Search for the cell housing the specified text and yield its (X, Y) center coordinate. 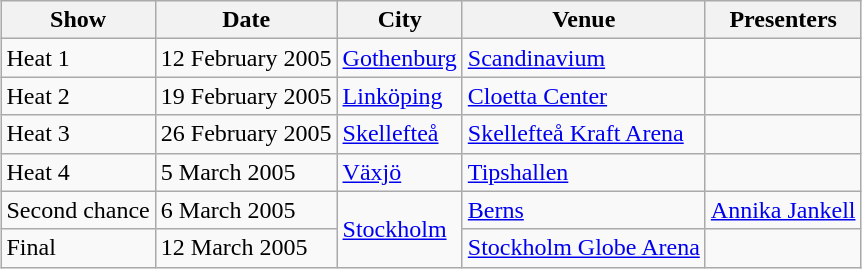
Stockholm (400, 229)
Skellefteå Kraft Arena (584, 134)
Skellefteå (400, 134)
26 February 2005 (246, 134)
Stockholm Globe Arena (584, 248)
Växjö (400, 172)
12 February 2005 (246, 58)
Venue (584, 20)
Berns (584, 210)
Scandinavium (584, 58)
Heat 1 (78, 58)
19 February 2005 (246, 96)
5 March 2005 (246, 172)
12 March 2005 (246, 248)
Date (246, 20)
Second chance (78, 210)
Cloetta Center (584, 96)
Heat 3 (78, 134)
Gothenburg (400, 58)
Tipshallen (584, 172)
Show (78, 20)
City (400, 20)
Heat 4 (78, 172)
Linköping (400, 96)
Annika Jankell (783, 210)
Final (78, 248)
6 March 2005 (246, 210)
Presenters (783, 20)
Heat 2 (78, 96)
